Output the [X, Y] coordinate of the center of the cell containing the given text.  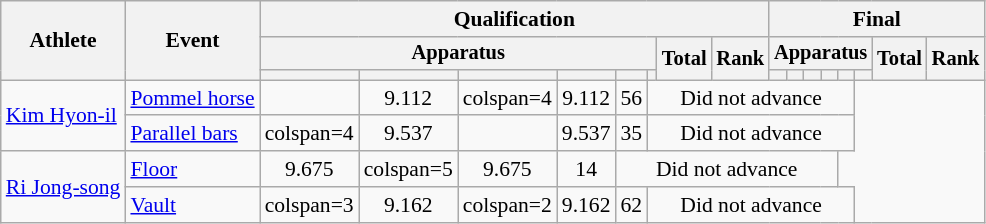
Final [876, 19]
14 [586, 169]
Kim Hyon-il [64, 116]
Floor [192, 169]
62 [632, 205]
Athlete [64, 40]
Qualification [514, 19]
colspan=2 [508, 205]
colspan=5 [408, 169]
56 [632, 98]
colspan=3 [310, 205]
Vault [192, 205]
Parallel bars [192, 134]
35 [632, 134]
Event [192, 40]
Pommel horse [192, 98]
Ri Jong-song [64, 186]
